Provide the (X, Y) coordinate of the cell's center where the given text is located.  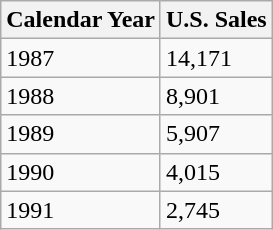
U.S. Sales (216, 20)
1990 (81, 172)
8,901 (216, 96)
1991 (81, 210)
1987 (81, 58)
14,171 (216, 58)
Calendar Year (81, 20)
4,015 (216, 172)
1989 (81, 134)
2,745 (216, 210)
1988 (81, 96)
5,907 (216, 134)
